Return (x, y) of the center of cell containing provided text 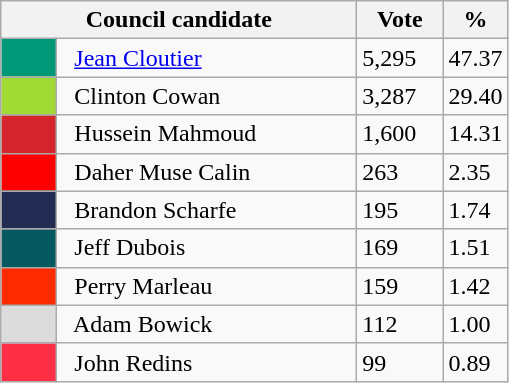
1.42 (476, 286)
99 (400, 362)
John Redins (207, 362)
29.40 (476, 96)
0.89 (476, 362)
47.37 (476, 58)
3,287 (400, 96)
Adam Bowick (207, 324)
Brandon Scharfe (207, 210)
195 (400, 210)
Daher Muse Calin (207, 172)
112 (400, 324)
Jean Cloutier (207, 58)
1.51 (476, 248)
5,295 (400, 58)
Council candidate (179, 20)
Vote (400, 20)
1.74 (476, 210)
Hussein Mahmoud (207, 134)
Perry Marleau (207, 286)
14.31 (476, 134)
169 (400, 248)
1,600 (400, 134)
1.00 (476, 324)
Jeff Dubois (207, 248)
2.35 (476, 172)
159 (400, 286)
Clinton Cowan (207, 96)
263 (400, 172)
% (476, 20)
